Locate the cell with the specified text and output its (x, y) center coordinate. 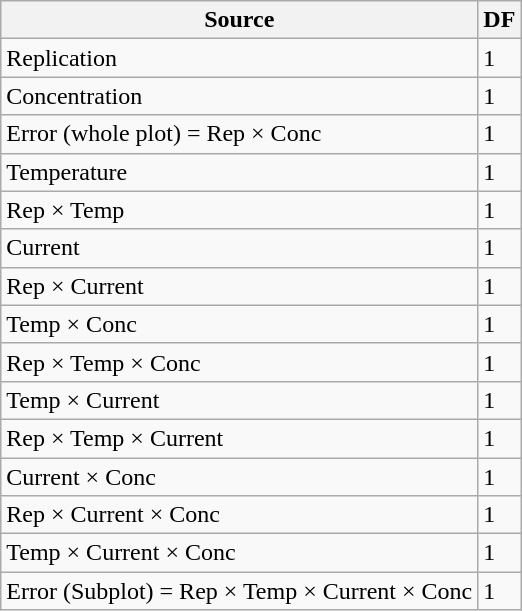
Error (whole plot) = Rep × Conc (240, 134)
Temp × Current × Conc (240, 553)
Rep × Current (240, 286)
Rep × Temp × Current (240, 438)
Error (Subplot) = Rep × Temp × Current × Conc (240, 591)
Source (240, 20)
Concentration (240, 96)
DF (500, 20)
Temp × Current (240, 400)
Current × Conc (240, 477)
Rep × Current × Conc (240, 515)
Replication (240, 58)
Temp × Conc (240, 324)
Rep × Temp × Conc (240, 362)
Current (240, 248)
Temperature (240, 172)
Rep × Temp (240, 210)
